Pinpoint the cell where the given text exists, returning its (X, Y) midpoint coordinate. 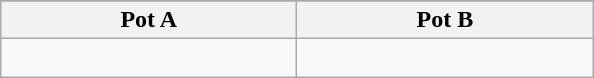
Pot A (149, 20)
Pot B (445, 20)
